Scan for the cell matching the given text and deliver its [x, y] coordinate at center. 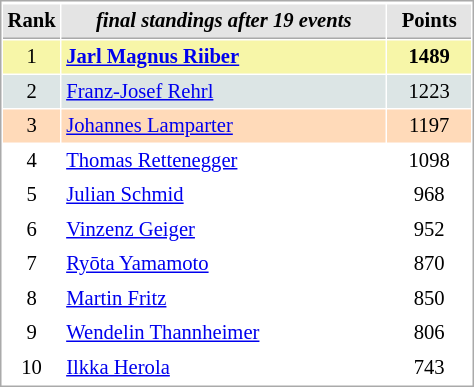
2 [32, 92]
10 [32, 368]
952 [429, 230]
Franz-Josef Rehrl [224, 92]
Julian Schmid [224, 194]
1098 [429, 160]
Jarl Magnus Riiber [224, 56]
Ryōta Yamamoto [224, 264]
Rank [32, 21]
8 [32, 298]
850 [429, 298]
870 [429, 264]
1489 [429, 56]
Johannes Lamparter [224, 126]
Vinzenz Geiger [224, 230]
6 [32, 230]
Thomas Rettenegger [224, 160]
7 [32, 264]
1223 [429, 92]
Martin Fritz [224, 298]
Ilkka Herola [224, 368]
1197 [429, 126]
Wendelin Thannheimer [224, 332]
9 [32, 332]
1 [32, 56]
4 [32, 160]
Points [429, 21]
968 [429, 194]
3 [32, 126]
806 [429, 332]
743 [429, 368]
5 [32, 194]
final standings after 19 events [224, 21]
